Scan for the cell matching the given text and deliver its [X, Y] coordinate at center. 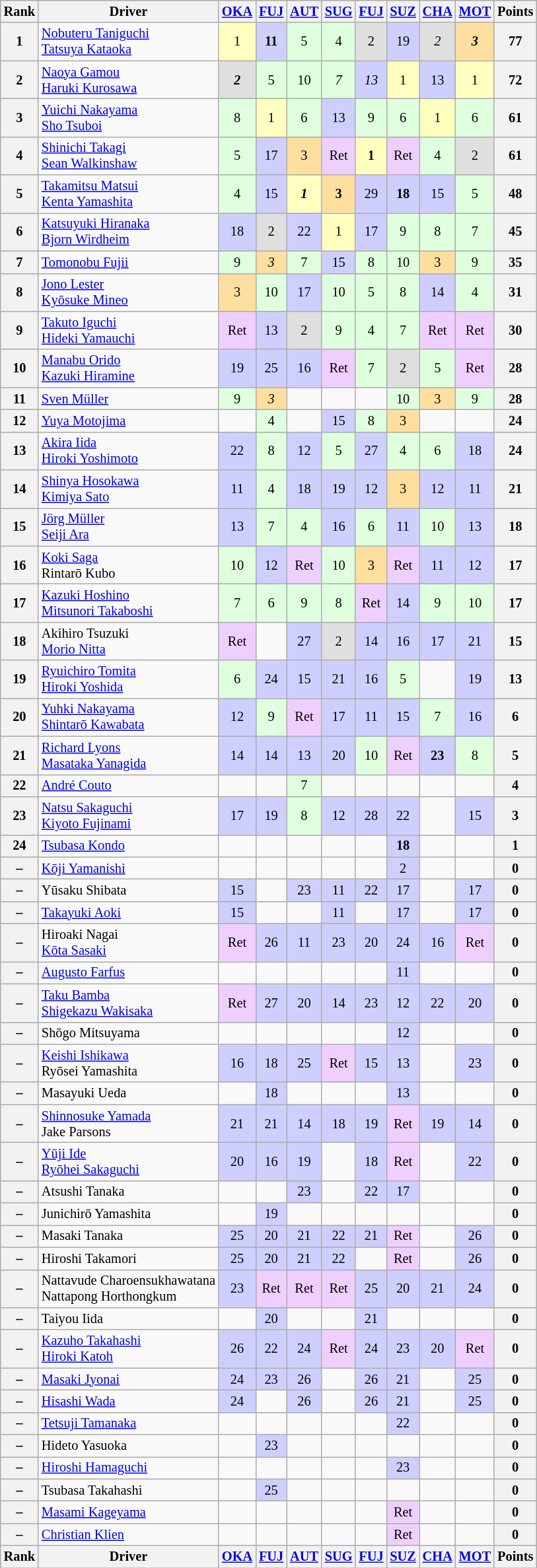
77 [515, 42]
Kōji Yamanishi [128, 868]
Akira Iida Hiroki Yoshimoto [128, 451]
Yuichi Nakayama Sho Tsuboi [128, 118]
Yuya Motojima [128, 421]
48 [515, 194]
29 [371, 194]
Takayuki Aoki [128, 912]
Hiroshi Takamori [128, 1258]
72 [515, 80]
Masaki Jyonai [128, 1379]
Sven Müller [128, 399]
Akihiro Tsuzuki Morio Nitta [128, 641]
Taiyou Iida [128, 1318]
Katsuyuki Hiranaka Bjorn Wirdheim [128, 232]
Natsu Sakaguchi Kiyoto Fujinami [128, 815]
Tetsuji Tamanaka [128, 1423]
Shinichi Takagi Sean Walkinshaw [128, 156]
45 [515, 232]
Jörg Müller Seiji Ara [128, 527]
31 [515, 292]
Keishi Ishikawa Ryōsei Yamashita [128, 1063]
Tsubasa Kondo [128, 846]
Hiroshi Hamaguchi [128, 1468]
Ryuichiro Tomita Hiroki Yoshida [128, 679]
30 [515, 330]
Masaki Tanaka [128, 1236]
André Couto [128, 786]
Masayuki Ueda [128, 1093]
Yuhki Nakayama Shintarō Kawabata [128, 717]
Takamitsu Matsui Kenta Yamashita [128, 194]
Manabu Orido Kazuki Hiramine [128, 368]
Yūji Ide Ryōhei Sakaguchi [128, 1161]
Shōgo Mitsuyama [128, 1033]
Hiroaki Nagai Kōta Sasaki [128, 943]
Takuto Iguchi Hideki Yamauchi [128, 330]
Augusto Farfus [128, 972]
Hisashi Wada [128, 1401]
Shinya Hosokawa Kimiya Sato [128, 489]
Atsushi Tanaka [128, 1192]
Tomonobu Fujii [128, 262]
Richard Lyons Masataka Yanagida [128, 755]
Junichirō Yamashita [128, 1214]
Koki Saga Rintarō Kubo [128, 565]
Naoya Gamou Haruki Kurosawa [128, 80]
Nattavude Charoensukhawatana Nattapong Horthongkum [128, 1289]
Masami Kageyama [128, 1513]
Taku Bamba Shigekazu Wakisaka [128, 1003]
Christian Klien [128, 1534]
Hideto Yasuoka [128, 1446]
Nobuteru Taniguchi Tatsuya Kataoka [128, 42]
Shinnosuke Yamada Jake Parsons [128, 1124]
Kazuki Hoshino Mitsunori Takaboshi [128, 603]
35 [515, 262]
Yūsaku Shibata [128, 890]
Tsubasa Takahashi [128, 1490]
Jono Lester Kyōsuke Mineo [128, 292]
Kazuho Takahashi Hiroki Katoh [128, 1349]
